From the cell containing the given text, extract its center point as (x, y) coordinate. 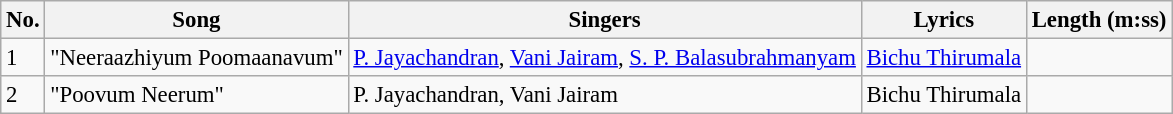
"Poovum Neerum" (196, 95)
2 (23, 95)
Singers (604, 20)
"Neeraazhiyum Poomaanavum" (196, 58)
Song (196, 20)
Length (m:ss) (1098, 20)
P. Jayachandran, Vani Jairam, S. P. Balasubrahmanyam (604, 58)
No. (23, 20)
Lyrics (944, 20)
P. Jayachandran, Vani Jairam (604, 95)
1 (23, 58)
